Scan for the cell matching the given text and deliver its (X, Y) coordinate at center. 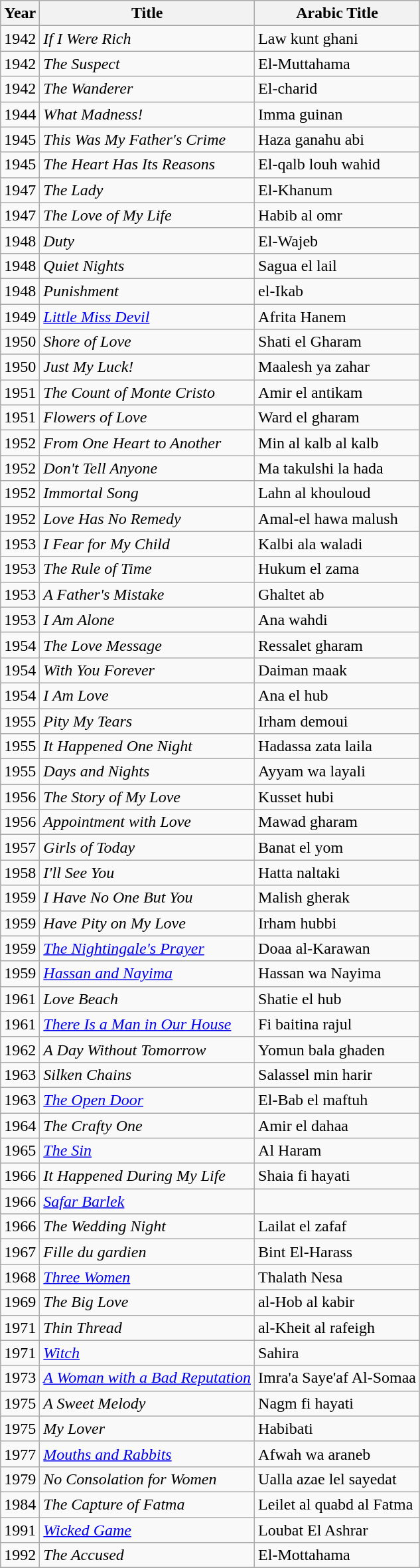
Wicked Game (147, 1529)
El-Khanum (337, 190)
1965 (20, 1151)
1969 (20, 1302)
If I Were Rich (147, 39)
1991 (20, 1529)
Ma takulshi la hada (337, 468)
Don't Tell Anyone (147, 468)
Kusset hubi (337, 797)
1979 (20, 1479)
A Day Without Tomorrow (147, 1049)
Loubat El Ashrar (337, 1529)
Fi baitina rajul (337, 1024)
Habib al omr (337, 215)
What Madness! (147, 114)
Afwah wa araneb (337, 1454)
Bint El-Harass (337, 1252)
1958 (20, 873)
Shore of Love (147, 342)
I'll See You (147, 873)
Thin Thread (147, 1328)
Amal-el hawa malush (337, 519)
Lahn al khouloud (337, 493)
Hassan wa Nayima (337, 974)
Sahira (337, 1353)
Amir el dahaa (337, 1126)
Girls of Today (147, 847)
Ressalet gharam (337, 645)
Immortal Song (147, 493)
Safar Barlek (147, 1201)
1973 (20, 1378)
Hassan and Nayima (147, 974)
El-Muttahama (337, 64)
Pity My Tears (147, 721)
Ghaltet ab (337, 594)
With You Forever (147, 670)
1977 (20, 1454)
Nagm fi hayati (337, 1403)
Days and Nights (147, 772)
Year (20, 13)
Min al kalb al kalb (337, 443)
The Lady (147, 190)
El-charid (337, 89)
The Capture of Fatma (147, 1504)
I Am Love (147, 695)
Haza ganahu abi (337, 139)
Quiet Nights (147, 266)
The Love of My Life (147, 215)
There Is a Man in Our House (147, 1024)
It Happened During My Life (147, 1176)
Love Beach (147, 999)
Irham demoui (337, 721)
Irham hubbi (337, 923)
Hukum el zama (337, 569)
The Love Message (147, 645)
Afrita Hanem (337, 317)
Daiman maak (337, 670)
Have Pity on My Love (147, 923)
1984 (20, 1504)
The Heart Has Its Reasons (147, 165)
al-Hob al kabir (337, 1302)
Law kunt ghani (337, 39)
Leilet al quabd al Fatma (337, 1504)
This Was My Father's Crime (147, 139)
Habibati (337, 1429)
Arabic Title (337, 13)
Lailat el zafaf (337, 1227)
Ward el gharam (337, 418)
The Sin (147, 1151)
The Big Love (147, 1302)
The Story of My Love (147, 797)
el-Ikab (337, 291)
I Fear for My Child (147, 544)
Ayyam wa layali (337, 772)
The Nightingale's Prayer (147, 948)
The Rule of Time (147, 569)
Silken Chains (147, 1075)
1968 (20, 1277)
El-Bab el maftuh (337, 1100)
Banat el yom (337, 847)
Salassel min harir (337, 1075)
Just My Luck! (147, 367)
I Have No One But You (147, 898)
Witch (147, 1353)
A Father's Mistake (147, 594)
1964 (20, 1126)
Flowers of Love (147, 418)
Ana wahdi (337, 620)
Mawad gharam (337, 822)
Amir el antikam (337, 392)
No Consolation for Women (147, 1479)
My Lover (147, 1429)
A Sweet Melody (147, 1403)
I Am Alone (147, 620)
Ualla azae lel sayedat (337, 1479)
1957 (20, 847)
Title (147, 13)
1992 (20, 1555)
Kalbi ala waladi (337, 544)
The Open Door (147, 1100)
Hadassa zata laila (337, 746)
1962 (20, 1049)
Al Haram (337, 1151)
1967 (20, 1252)
1944 (20, 114)
El-Wajeb (337, 240)
The Count of Monte Cristo (147, 392)
al-Kheit al rafeigh (337, 1328)
1949 (20, 317)
Hatta naltaki (337, 873)
Shati el Gharam (337, 342)
Shatie el hub (337, 999)
Mouths and Rabbits (147, 1454)
It Happened One Night (147, 746)
El-qalb louh wahid (337, 165)
From One Heart to Another (147, 443)
El-Mottahama (337, 1555)
Yomun bala ghaden (337, 1049)
A Woman with a Bad Reputation (147, 1378)
The Crafty One (147, 1126)
The Accused (147, 1555)
Thalath Nesa (337, 1277)
Imra'a Saye'af Al-Somaa (337, 1378)
Sagua el lail (337, 266)
Ana el hub (337, 695)
Shaia fi hayati (337, 1176)
Love Has No Remedy (147, 519)
The Wedding Night (147, 1227)
Appointment with Love (147, 822)
Malish gherak (337, 898)
Little Miss Devil (147, 317)
Doaa al-Karawan (337, 948)
The Wanderer (147, 89)
Maalesh ya zahar (337, 367)
Three Women (147, 1277)
Fille du gardien (147, 1252)
Imma guinan (337, 114)
Duty (147, 240)
Punishment (147, 291)
The Suspect (147, 64)
